Output the [x, y] coordinate of the center of the cell containing the given text.  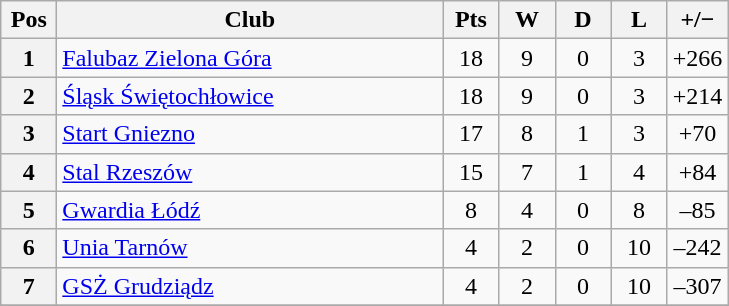
5 [29, 210]
Unia Tarnów [250, 248]
Falubaz Zielona Góra [250, 58]
+214 [698, 96]
17 [471, 134]
Gwardia Łódź [250, 210]
–307 [698, 286]
Pts [471, 20]
Club [250, 20]
6 [29, 248]
Pos [29, 20]
GSŻ Grudziądz [250, 286]
–242 [698, 248]
–85 [698, 210]
W [527, 20]
+/− [698, 20]
15 [471, 172]
D [583, 20]
Start Gniezno [250, 134]
+70 [698, 134]
Stal Rzeszów [250, 172]
+266 [698, 58]
Śląsk Świętochłowice [250, 96]
L [639, 20]
+84 [698, 172]
